Pinpoint the cell where the given text exists, returning its (x, y) midpoint coordinate. 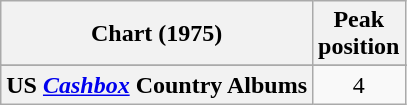
Chart (1975) (157, 34)
US Cashbox Country Albums (157, 85)
Peakposition (359, 34)
4 (359, 85)
